Detect which cell encompasses the target text, then output its [X, Y] center coordinate. 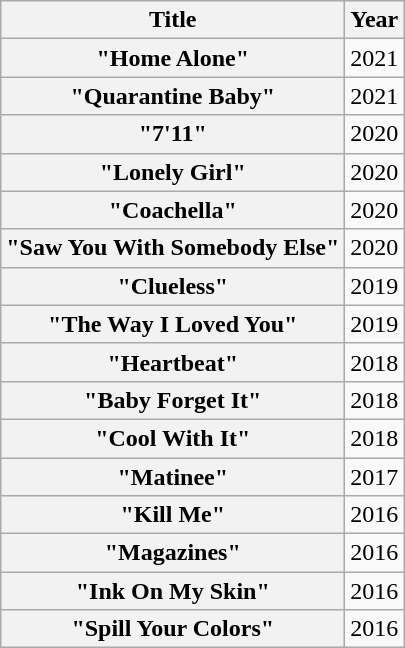
"Heartbeat" [173, 362]
"Lonely Girl" [173, 172]
"Matinee" [173, 477]
"Magazines" [173, 553]
"The Way I Loved You" [173, 324]
"7'11" [173, 134]
Year [374, 20]
"Quarantine Baby" [173, 96]
"Coachella" [173, 210]
"Home Alone" [173, 58]
"Cool With It" [173, 438]
"Baby Forget It" [173, 400]
2017 [374, 477]
Title [173, 20]
"Saw You With Somebody Else" [173, 248]
"Clueless" [173, 286]
"Kill Me" [173, 515]
"Ink On My Skin" [173, 591]
"Spill Your Colors" [173, 629]
